Search for the cell housing the specified text and yield its [X, Y] center coordinate. 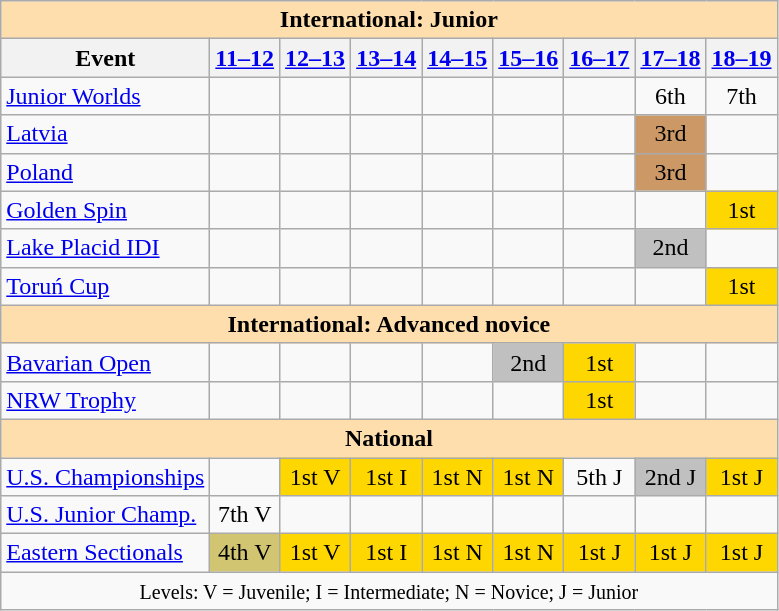
National [389, 438]
6th [670, 96]
5th J [600, 477]
7th [742, 96]
Lake Placid IDI [106, 248]
18–19 [742, 58]
NRW Trophy [106, 400]
11–12 [245, 58]
U.S. Junior Champ. [106, 515]
International: Junior [389, 20]
Levels: V = Juvenile; I = Intermediate; N = Novice; J = Junior [389, 591]
2nd J [670, 477]
Golden Spin [106, 210]
Bavarian Open [106, 362]
16–17 [600, 58]
4th V [245, 553]
12–13 [316, 58]
15–16 [528, 58]
U.S. Championships [106, 477]
Poland [106, 172]
14–15 [458, 58]
Junior Worlds [106, 96]
13–14 [386, 58]
Toruń Cup [106, 286]
Event [106, 58]
7th V [245, 515]
Eastern Sectionals [106, 553]
Latvia [106, 134]
International: Advanced novice [389, 324]
17–18 [670, 58]
